Return the (x, y) coordinate for the center point of the cell that contains the specified text.  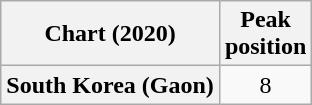
South Korea (Gaon) (110, 85)
Chart (2020) (110, 34)
8 (265, 85)
Peakposition (265, 34)
